Return (X, Y) of the center of cell containing provided text 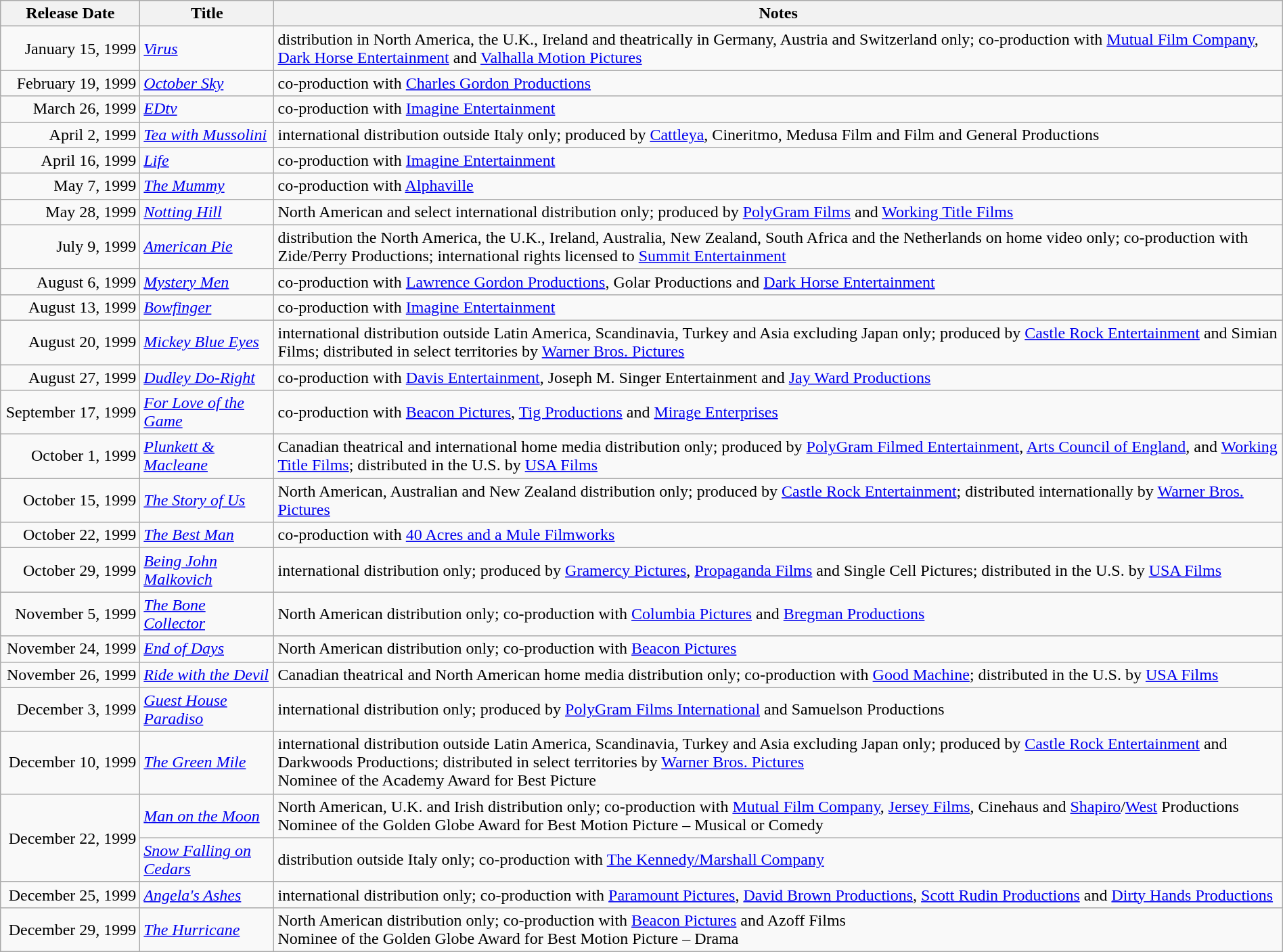
The Best Man (207, 535)
co-production with Charles Gordon Productions (778, 83)
Bowfinger (207, 307)
Angela's Ashes (207, 894)
For Love of the Game (207, 413)
international distribution only; produced by Gramercy Pictures, Propaganda Films and Single Cell Pictures; distributed in the U.S. by USA Films (778, 570)
Title (207, 14)
August 20, 1999 (70, 342)
March 26, 1999 (70, 109)
North American distribution only; co-production with Beacon Pictures (778, 649)
Ride with the Devil (207, 675)
North American distribution only; co-production with Beacon Pictures and Azoff FilmsNominee of the Golden Globe Award for Best Motion Picture – Drama (778, 930)
August 6, 1999 (70, 281)
October 1, 1999 (70, 456)
April 16, 1999 (70, 160)
The Green Mile (207, 763)
co-production with Beacon Pictures, Tig Productions and Mirage Enterprises (778, 413)
May 7, 1999 (70, 186)
November 5, 1999 (70, 614)
August 27, 1999 (70, 377)
December 22, 1999 (70, 838)
November 26, 1999 (70, 675)
co-production with Davis Entertainment, Joseph M. Singer Entertainment and Jay Ward Productions (778, 377)
international distribution only; produced by PolyGram Films International and Samuelson Productions (778, 709)
The Story of Us (207, 501)
November 24, 1999 (70, 649)
December 3, 1999 (70, 709)
Mystery Men (207, 281)
American Pie (207, 246)
February 19, 1999 (70, 83)
Snow Falling on Cedars (207, 859)
January 15, 1999 (70, 49)
distribution outside Italy only; co-production with The Kennedy/Marshall Company (778, 859)
Canadian theatrical and North American home media distribution only; co-production with Good Machine; distributed in the U.S. by USA Films (778, 675)
October Sky (207, 83)
international distribution outside Italy only; produced by Cattleya, Cineritmo, Medusa Film and Film and General Productions (778, 135)
April 2, 1999 (70, 135)
Notting Hill (207, 212)
co-production with 40 Acres and a Mule Filmworks (778, 535)
October 22, 1999 (70, 535)
The Hurricane (207, 930)
July 9, 1999 (70, 246)
co-production with Alphaville (778, 186)
Notes (778, 14)
Release Date (70, 14)
The Bone Collector (207, 614)
October 15, 1999 (70, 501)
Guest House Paradiso (207, 709)
Tea with Mussolini (207, 135)
North American distribution only; co-production with Columbia Pictures and Bregman Productions (778, 614)
international distribution only; co-production with Paramount Pictures, David Brown Productions, Scott Rudin Productions and Dirty Hands Productions (778, 894)
December 25, 1999 (70, 894)
October 29, 1999 (70, 570)
End of Days (207, 649)
Plunkett & Macleane (207, 456)
May 28, 1999 (70, 212)
North American and select international distribution only; produced by PolyGram Films and Working Title Films (778, 212)
Being John Malkovich (207, 570)
The Mummy (207, 186)
Mickey Blue Eyes (207, 342)
December 29, 1999 (70, 930)
Life (207, 160)
December 10, 1999 (70, 763)
Dudley Do-Right (207, 377)
September 17, 1999 (70, 413)
August 13, 1999 (70, 307)
co-production with Lawrence Gordon Productions, Golar Productions and Dark Horse Entertainment (778, 281)
EDtv (207, 109)
Man on the Moon (207, 816)
Virus (207, 49)
